Provide the (X, Y) coordinate of the cell's center where the given text is located.  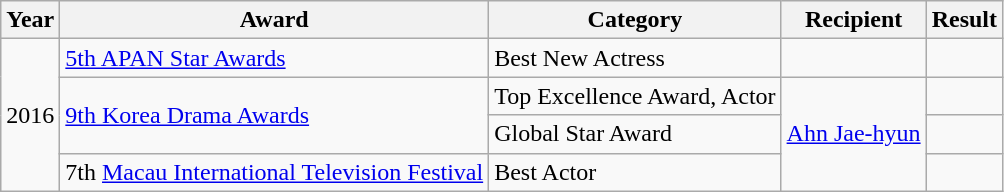
Category (635, 20)
Best Actor (635, 172)
2016 (30, 115)
9th Korea Drama Awards (274, 115)
Ahn Jae-hyun (854, 134)
Result (964, 20)
Award (274, 20)
Top Excellence Award, Actor (635, 96)
Year (30, 20)
Global Star Award (635, 134)
Recipient (854, 20)
5th APAN Star Awards (274, 58)
7th Macau International Television Festival (274, 172)
Best New Actress (635, 58)
